Provide the (X, Y) coordinate of the cell's center where the given text is located.  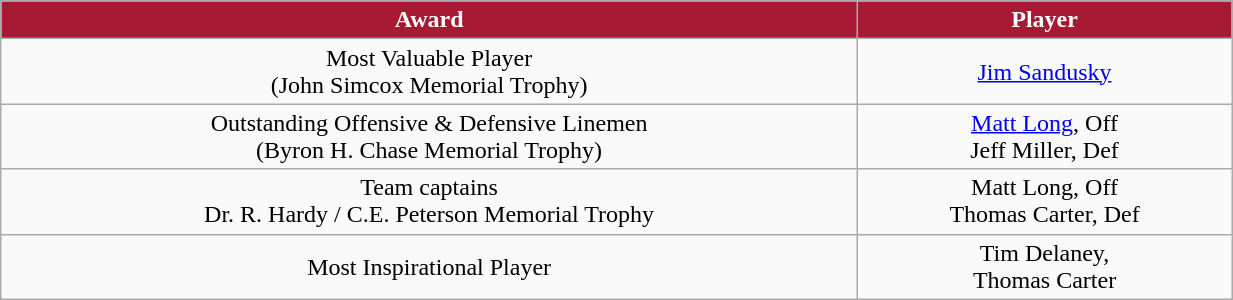
Matt Long, OffThomas Carter, Def (1044, 202)
Matt Long, OffJeff Miller, Def (1044, 136)
Most Valuable Player(John Simcox Memorial Trophy) (430, 72)
Jim Sandusky (1044, 72)
Team captainsDr. R. Hardy / C.E. Peterson Memorial Trophy (430, 202)
Player (1044, 20)
Most Inspirational Player (430, 266)
Outstanding Offensive & Defensive Linemen(Byron H. Chase Memorial Trophy) (430, 136)
Award (430, 20)
Tim Delaney,Thomas Carter (1044, 266)
